Detect which cell encompasses the target text, then output its [X, Y] center coordinate. 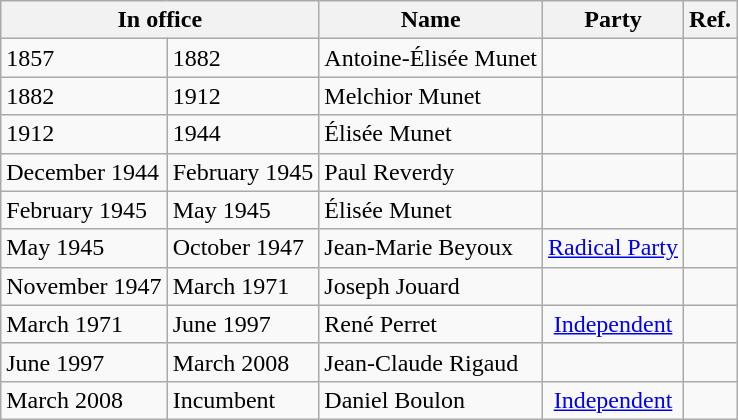
Jean-Claude Rigaud [431, 362]
Ref. [710, 20]
Party [614, 20]
November 1947 [84, 286]
Jean-Marie Beyoux [431, 248]
Incumbent [243, 400]
1944 [243, 134]
In office [160, 20]
Antoine-Élisée Munet [431, 58]
Joseph Jouard [431, 286]
Paul Reverdy [431, 172]
December 1944 [84, 172]
René Perret [431, 324]
1857 [84, 58]
October 1947 [243, 248]
Name [431, 20]
Radical Party [614, 248]
Melchior Munet [431, 96]
Daniel Boulon [431, 400]
